For the text-containing cell, return its midpoint in (X, Y) coordinate format. 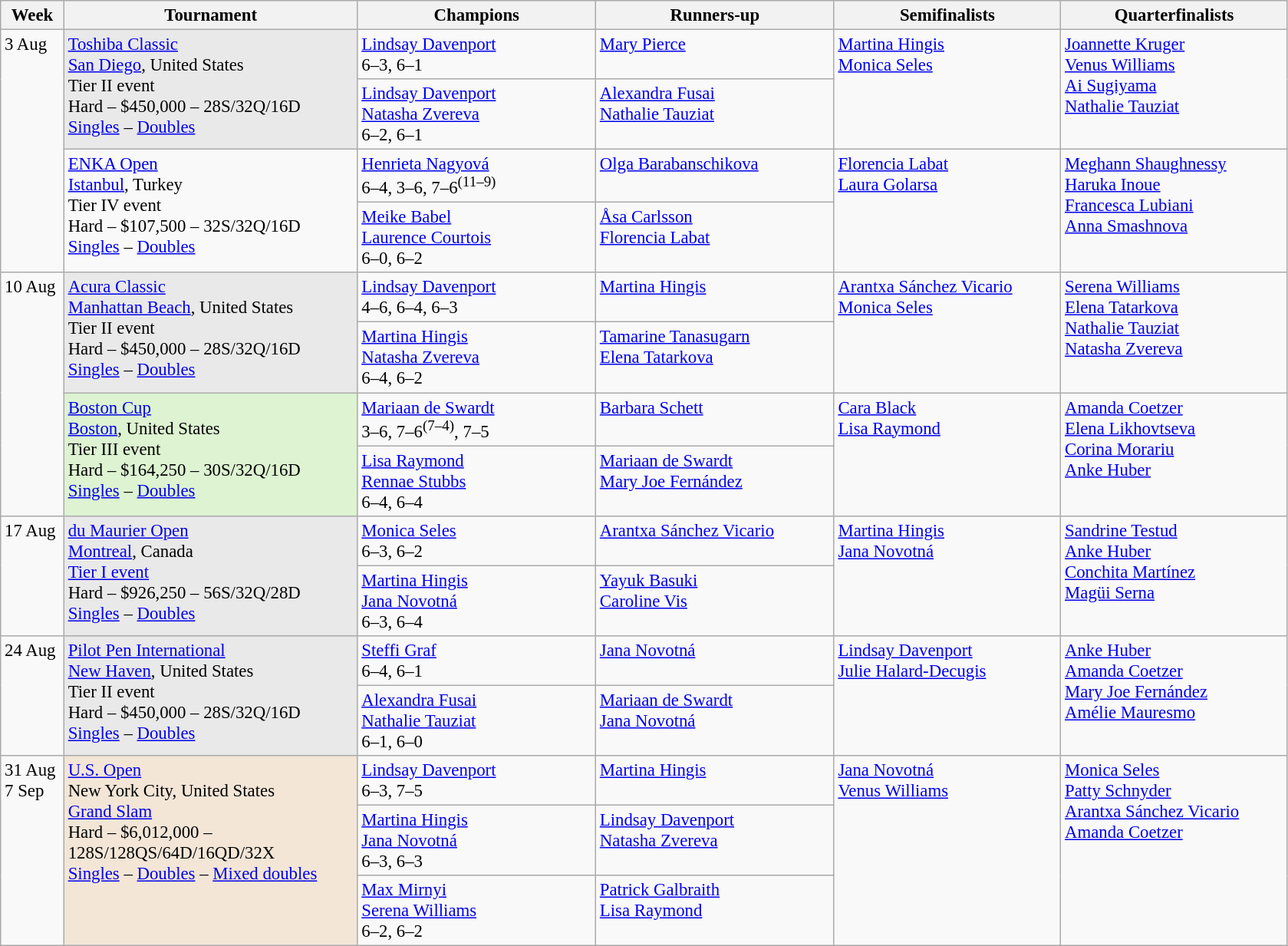
Åsa Carlsson Florencia Labat (715, 238)
Martina Hingis Natasha Zvereva 6–4, 6–2 (477, 358)
Lindsay Davenport6–3, 6–1 (477, 55)
10 Aug (32, 394)
Monica Seles Patty Schnyder Arantxa Sánchez Vicario Amanda Coetzer (1174, 851)
U.S. OpenNew York City, United States Grand Slam Hard – $6,012,000 – 128S/128QS/64D/16QD/32X Singles – Doubles – Mixed doubles (210, 851)
Quarterfinalists (1174, 15)
du Maurier Open Montreal, Canada Tier I event Hard – $926,250 – 56S/32Q/28D Singles – Doubles (210, 575)
Amanda Coetzer Elena Likhovtseva Corina Morariu Anke Huber (1174, 454)
Florencia Labat Laura Golarsa (947, 212)
Serena Williams Elena Tatarkova Nathalie Tauziat Natasha Zvereva (1174, 333)
Lindsay Davenport6–3, 7–5 (477, 781)
Sandrine Testud Anke Huber Conchita Martínez Magüi Serna (1174, 575)
Arantxa Sánchez Vicario (715, 540)
Lindsay Davenport4–6, 6–4, 6–3 (477, 298)
Monica Seles6–3, 6–2 (477, 540)
Jana Novotná Venus Williams (947, 851)
Lindsay Davenport Natasha Zvereva 6–2, 6–1 (477, 114)
Cara Black Lisa Raymond (947, 454)
Alexandra Fusai Nathalie Tauziat 6–1, 6–0 (477, 720)
Mariaan de Swardt Jana Novotná (715, 720)
Toshiba ClassicSan Diego, United States Tier II event Hard – $450,000 – 28S/32Q/16D Singles – Doubles (210, 90)
Lindsay Davenport Julie Halard-Decugis (947, 696)
Tournament (210, 15)
Martina Hingis Jana Novotná 6–3, 6–3 (477, 840)
Acura Classic Manhattan Beach, United States Tier II event Hard – $450,000 – 28S/32Q/16D Singles – Doubles (210, 333)
Mary Pierce (715, 55)
Mariaan de Swardt Mary Joe Fernández (715, 481)
Meghann Shaughnessy Haruka Inoue Francesca Lubiani Anna Smashnova (1174, 212)
Mariaan de Swardt3–6, 7–6(7–4), 7–5 (477, 419)
Martina Hingis Monica Seles (947, 90)
Pilot Pen InternationalNew Haven, United States Tier II event Hard – $450,000 – 28S/32Q/16D Singles – Doubles (210, 696)
Steffi Graf6–4, 6–1 (477, 661)
Joannette Kruger Venus Williams Ai Sugiyama Nathalie Tauziat (1174, 90)
Anke Huber Amanda Coetzer Mary Joe Fernández Amélie Mauresmo (1174, 696)
Runners-up (715, 15)
Max Mirnyi Serena Williams6–2, 6–2 (477, 911)
Alexandra Fusai Nathalie Tauziat (715, 114)
Jana Novotná (715, 661)
24 Aug (32, 696)
Tamarine Tanasugarn Elena Tatarkova (715, 358)
Meike Babel Laurence Courtois 6–0, 6–2 (477, 238)
31 Aug7 Sep (32, 851)
Champions (477, 15)
Henrieta Nagyová6–4, 3–6, 7–6(11–9) (477, 176)
Lisa Raymond Rennae Stubbs 6–4, 6–4 (477, 481)
Week (32, 15)
17 Aug (32, 575)
Lindsay Davenport Natasha Zvereva (715, 840)
Olga Barabanschikova (715, 176)
3 Aug (32, 152)
ENKA Open Istanbul, Turkey Tier IV event Hard – $107,500 – 32S/32Q/16DSingles – Doubles (210, 212)
Arantxa Sánchez Vicario Monica Seles (947, 333)
Martina Hingis Jana Novotná 6–3, 6–4 (477, 601)
Martina Hingis Jana Novotná (947, 575)
Semifinalists (947, 15)
Boston Cup Boston, United States Tier III event Hard – $164,250 – 30S/32Q/16DSingles – Doubles (210, 454)
Yayuk Basuki Caroline Vis (715, 601)
Barbara Schett (715, 419)
Patrick Galbraith Lisa Raymond (715, 911)
